Provide the (X, Y) coordinate of the cell's center where the given text is located.  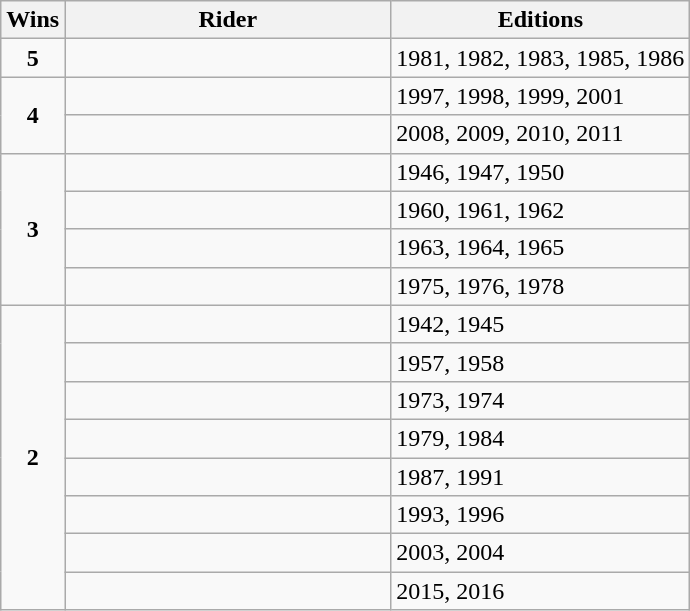
1963, 1964, 1965 (540, 248)
2008, 2009, 2010, 2011 (540, 134)
2 (33, 457)
1979, 1984 (540, 438)
1993, 1996 (540, 515)
3 (33, 229)
1946, 1947, 1950 (540, 172)
1997, 1998, 1999, 2001 (540, 96)
Wins (33, 20)
Editions (540, 20)
1973, 1974 (540, 400)
1987, 1991 (540, 477)
1975, 1976, 1978 (540, 286)
2003, 2004 (540, 553)
1957, 1958 (540, 362)
1960, 1961, 1962 (540, 210)
2015, 2016 (540, 591)
1942, 1945 (540, 324)
5 (33, 58)
4 (33, 115)
1981, 1982, 1983, 1985, 1986 (540, 58)
Rider (228, 20)
